Return the (X, Y) coordinate for the center point of the cell that contains the specified text.  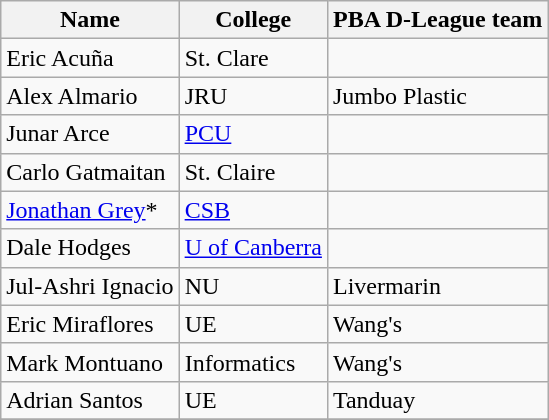
Eric Miraflores (90, 324)
PCU (253, 134)
CSB (253, 210)
College (253, 20)
Livermarin (437, 286)
Name (90, 20)
Dale Hodges (90, 248)
Jul-Ashri Ignacio (90, 286)
Carlo Gatmaitan (90, 172)
JRU (253, 96)
Jonathan Grey* (90, 210)
U of Canberra (253, 248)
Junar Arce (90, 134)
Informatics (253, 362)
Eric Acuña (90, 58)
NU (253, 286)
St. Clare (253, 58)
Tanduay (437, 400)
Jumbo Plastic (437, 96)
Alex Almario (90, 96)
St. Claire (253, 172)
PBA D-League team (437, 20)
Mark Montuano (90, 362)
Adrian Santos (90, 400)
